Capture the cell that displays the provided text and extract its [X, Y] central coordinate. 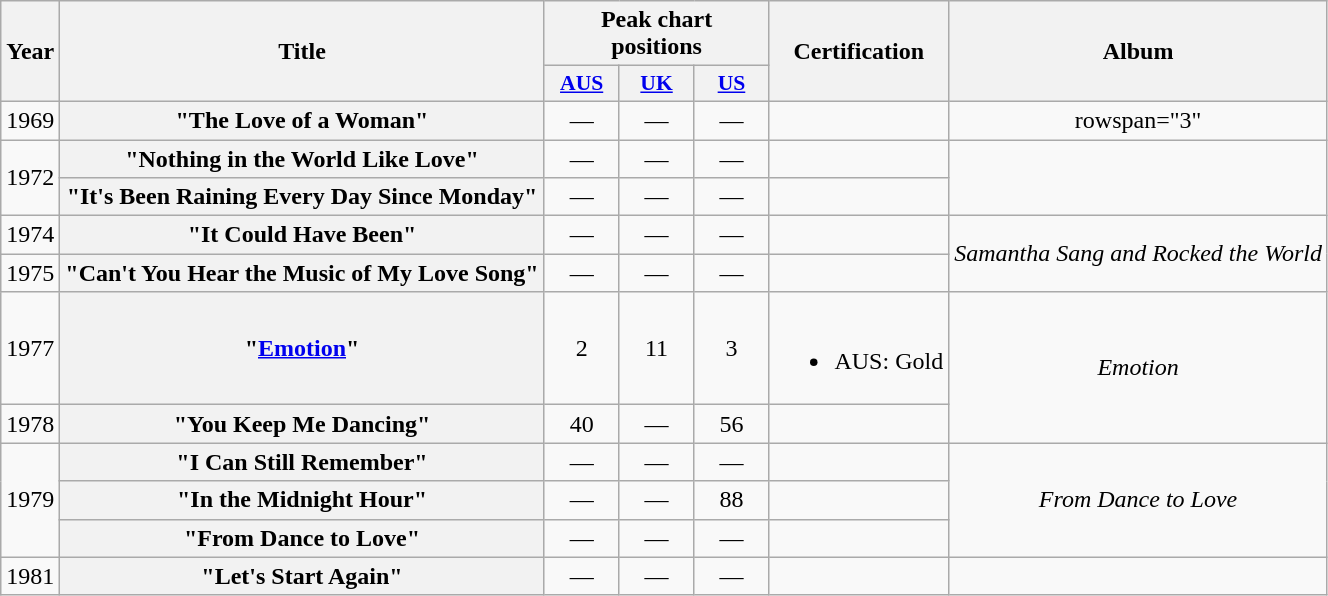
Samantha Sang and Rocked the World [1138, 254]
1979 [30, 500]
40 [582, 424]
"I Can Still Remember" [302, 462]
56 [732, 424]
US [732, 84]
1969 [30, 120]
88 [732, 500]
"In the Midnight Hour" [302, 500]
rowspan="3" [1138, 120]
1974 [30, 235]
"You Keep Me Dancing" [302, 424]
"Let's Start Again" [302, 576]
UK [656, 84]
1978 [30, 424]
Year [30, 52]
Emotion [1138, 368]
Peak chartpositions [656, 34]
"Emotion" [302, 348]
"It Could Have Been" [302, 235]
AUS [582, 84]
1977 [30, 348]
AUS: Gold [859, 348]
1975 [30, 273]
1972 [30, 178]
"Can't You Hear the Music of My Love Song" [302, 273]
1981 [30, 576]
From Dance to Love [1138, 500]
3 [732, 348]
"It's Been Raining Every Day Since Monday" [302, 197]
2 [582, 348]
Certification [859, 52]
"The Love of a Woman" [302, 120]
11 [656, 348]
"Nothing in the World Like Love" [302, 159]
"From Dance to Love" [302, 538]
Album [1138, 52]
Title [302, 52]
